Determine the (X, Y) coordinate at the center of the cell enclosing the given text.  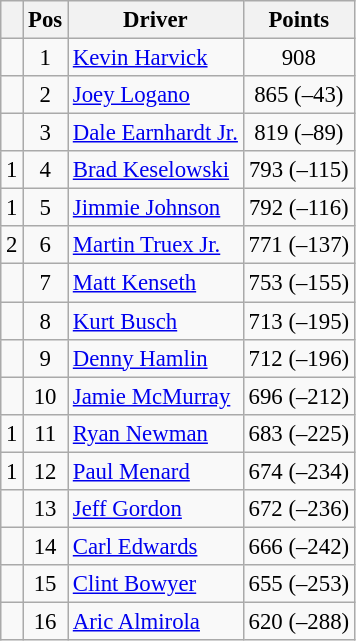
Carl Edwards (156, 546)
Jamie McMurray (156, 396)
712 (–196) (298, 358)
Points (298, 20)
Driver (156, 20)
819 (–89) (298, 133)
865 (–43) (298, 95)
771 (–137) (298, 245)
6 (46, 245)
683 (–225) (298, 433)
Jeff Gordon (156, 509)
13 (46, 509)
Joey Logano (156, 95)
Denny Hamlin (156, 358)
11 (46, 433)
666 (–242) (298, 546)
792 (–116) (298, 208)
Martin Truex Jr. (156, 245)
14 (46, 546)
4 (46, 170)
696 (–212) (298, 396)
Clint Bowyer (156, 584)
7 (46, 283)
620 (–288) (298, 621)
908 (298, 58)
Matt Kenseth (156, 283)
Dale Earnhardt Jr. (156, 133)
9 (46, 358)
Kurt Busch (156, 321)
Paul Menard (156, 471)
3 (46, 133)
Ryan Newman (156, 433)
655 (–253) (298, 584)
Brad Keselowski (156, 170)
674 (–234) (298, 471)
793 (–115) (298, 170)
15 (46, 584)
12 (46, 471)
Jimmie Johnson (156, 208)
Aric Almirola (156, 621)
Kevin Harvick (156, 58)
5 (46, 208)
713 (–195) (298, 321)
Pos (46, 20)
672 (–236) (298, 509)
10 (46, 396)
16 (46, 621)
8 (46, 321)
753 (–155) (298, 283)
